Search for the cell housing the specified text and yield its [x, y] center coordinate. 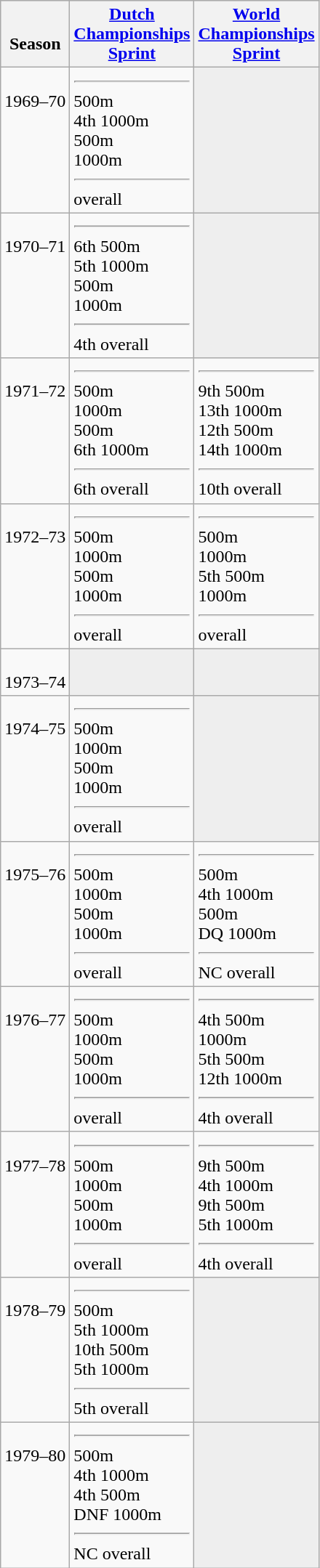
1973–74 [35, 673]
Season [35, 34]
1976–77 [35, 1059]
9th 500m 4th 1000m 9th 500m 5th 1000m 4th overall [256, 1204]
500m 4th 1000m 500m 1000m overall [132, 140]
500m 5th 1000m 10th 500m 5th 1000m 5th overall [132, 1349]
1969–70 [35, 140]
500m 1000m 5th 500m 1000m overall [256, 576]
6th 500m 5th 1000m 500m 1000m 4th overall [132, 285]
World Championships Sprint [256, 34]
1970–71 [35, 285]
500m 1000m 500m 6th 1000m 6th overall [132, 431]
1974–75 [35, 768]
1971–72 [35, 431]
1979–80 [35, 1495]
500m 4th 1000m 500m DQ 1000m NC overall [256, 914]
9th 500m 13th 1000m 12th 500m 14th 1000m 10th overall [256, 431]
1972–73 [35, 576]
500m 4th 1000m 4th 500m DNF 1000m NC overall [132, 1495]
1978–79 [35, 1349]
1975–76 [35, 914]
1977–78 [35, 1204]
4th 500m 1000m 5th 500m 12th 1000m 4th overall [256, 1059]
Dutch Championships Sprint [132, 34]
